Output the [x, y] coordinate of the center of the cell containing the given text.  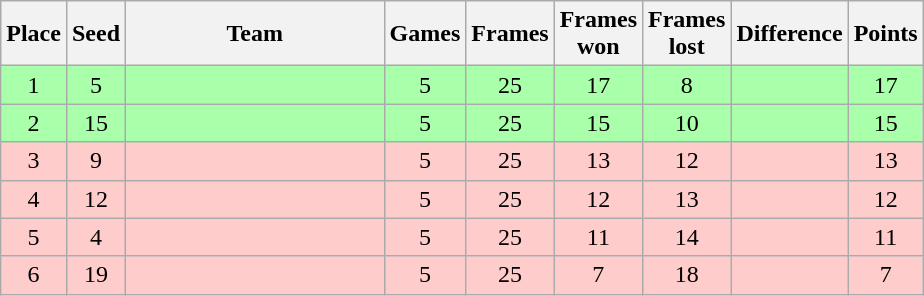
2 [34, 123]
9 [96, 161]
3 [34, 161]
Games [425, 34]
1 [34, 85]
Points [886, 34]
14 [687, 237]
Difference [790, 34]
Seed [96, 34]
10 [687, 123]
18 [687, 275]
Frames lost [687, 34]
Team [256, 34]
Place [34, 34]
8 [687, 85]
6 [34, 275]
19 [96, 275]
Frames won [598, 34]
Frames [510, 34]
